Return the [X, Y] coordinate for the center point of the cell that contains the specified text.  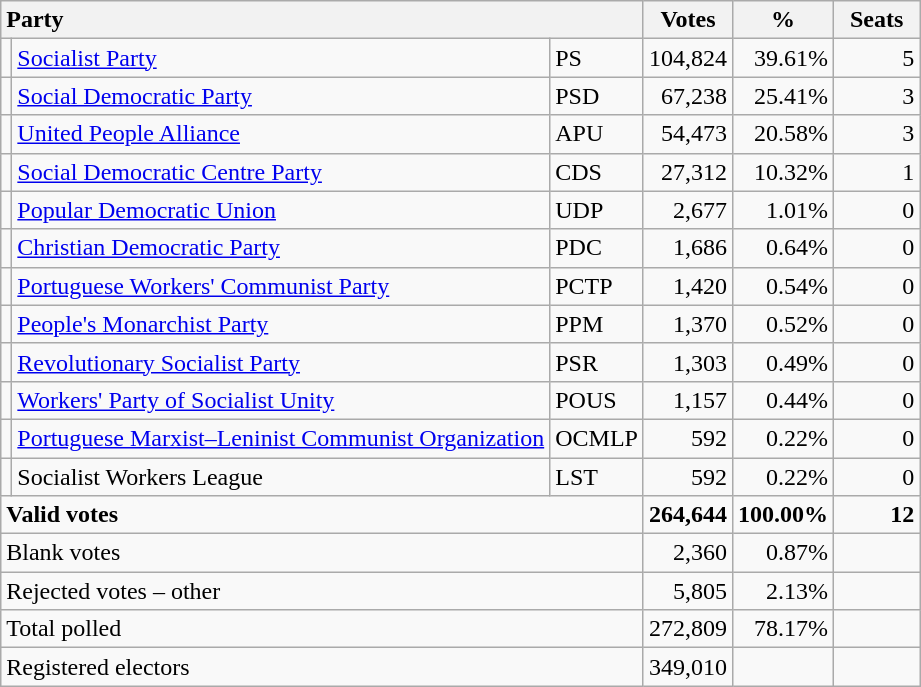
104,824 [688, 58]
349,010 [688, 667]
0.44% [784, 400]
APU [597, 134]
OCMLP [597, 438]
PDC [597, 248]
UDP [597, 210]
264,644 [688, 515]
5 [877, 58]
Christian Democratic Party [281, 248]
1,157 [688, 400]
1,420 [688, 286]
1,686 [688, 248]
272,809 [688, 629]
0.52% [784, 324]
Valid votes [322, 515]
% [784, 20]
POUS [597, 400]
0.54% [784, 286]
1,370 [688, 324]
27,312 [688, 172]
1 [877, 172]
Rejected votes – other [322, 591]
2,360 [688, 553]
5,805 [688, 591]
Portuguese Marxist–Leninist Communist Organization [281, 438]
PSR [597, 362]
Total polled [322, 629]
Workers' Party of Socialist Unity [281, 400]
Social Democratic Party [281, 96]
0.64% [784, 248]
39.61% [784, 58]
United People Alliance [281, 134]
Portuguese Workers' Communist Party [281, 286]
100.00% [784, 515]
0.49% [784, 362]
2.13% [784, 591]
67,238 [688, 96]
Votes [688, 20]
Socialist Party [281, 58]
LST [597, 477]
78.17% [784, 629]
25.41% [784, 96]
PS [597, 58]
People's Monarchist Party [281, 324]
Seats [877, 20]
PCTP [597, 286]
Socialist Workers League [281, 477]
Blank votes [322, 553]
54,473 [688, 134]
12 [877, 515]
Party [322, 20]
0.87% [784, 553]
1.01% [784, 210]
PPM [597, 324]
PSD [597, 96]
10.32% [784, 172]
20.58% [784, 134]
CDS [597, 172]
Registered electors [322, 667]
2,677 [688, 210]
1,303 [688, 362]
Revolutionary Socialist Party [281, 362]
Social Democratic Centre Party [281, 172]
Popular Democratic Union [281, 210]
